Provide the [X, Y] coordinate of the cell's center where the given text is located.  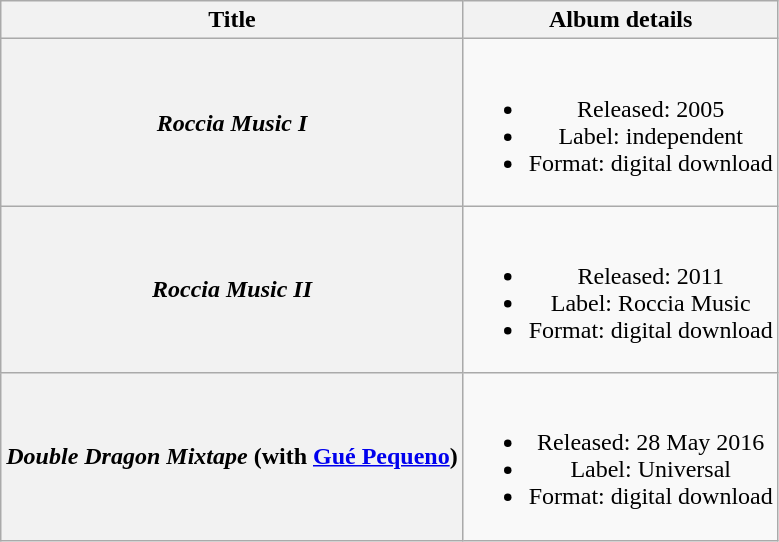
Roccia Music I [232, 122]
Title [232, 20]
Released: 2005Label: independentFormat: digital download [620, 122]
Released: 2011Label: Roccia MusicFormat: digital download [620, 290]
Double Dragon Mixtape (with Gué Pequeno) [232, 456]
Roccia Music II [232, 290]
Album details [620, 20]
Released: 28 May 2016Label: UniversalFormat: digital download [620, 456]
